Determine the (X, Y) coordinate at the center of the cell enclosing the given text.  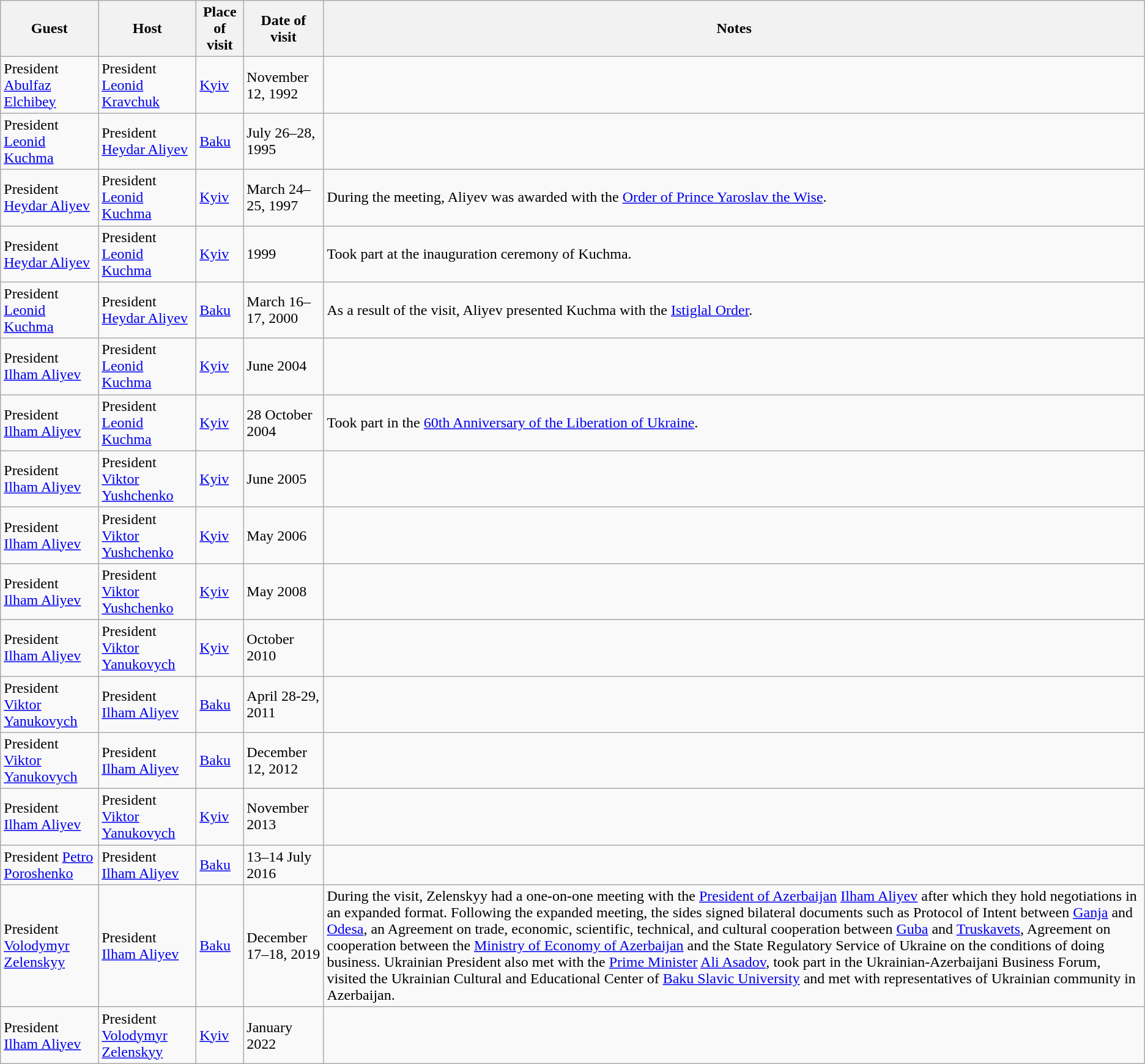
June 2005 (284, 479)
28 October 2004 (284, 423)
October 2010 (284, 648)
President Petro Poroshenko (50, 865)
March 16–17, 2000 (284, 310)
January 2022 (284, 1035)
May 2006 (284, 535)
During the meeting, Aliyev was awarded with the Order of Prince Yaroslav the Wise. (734, 198)
November 12, 1992 (284, 85)
November 2013 (284, 817)
Took part in the 60th Anniversary of the Liberation of Ukraine. (734, 423)
President Abulfaz Elchibey (50, 85)
Date of visit (284, 29)
July 26–28, 1995 (284, 141)
Host (147, 29)
Notes (734, 29)
Guest (50, 29)
June 2004 (284, 366)
May 2008 (284, 591)
President Leonid Kravchuk (147, 85)
As a result of the visit, Aliyev presented Kuchma with the Istiglal Order. (734, 310)
April 28-29, 2011 (284, 704)
December 12, 2012 (284, 761)
December 17–18, 2019 (284, 946)
1999 (284, 254)
13–14 July 2016 (284, 865)
Place of visit (220, 29)
Took part at the inauguration ceremony of Kuchma. (734, 254)
March 24–25, 1997 (284, 198)
